Provide the (x, y) coordinate of the cell's center where the given text is located.  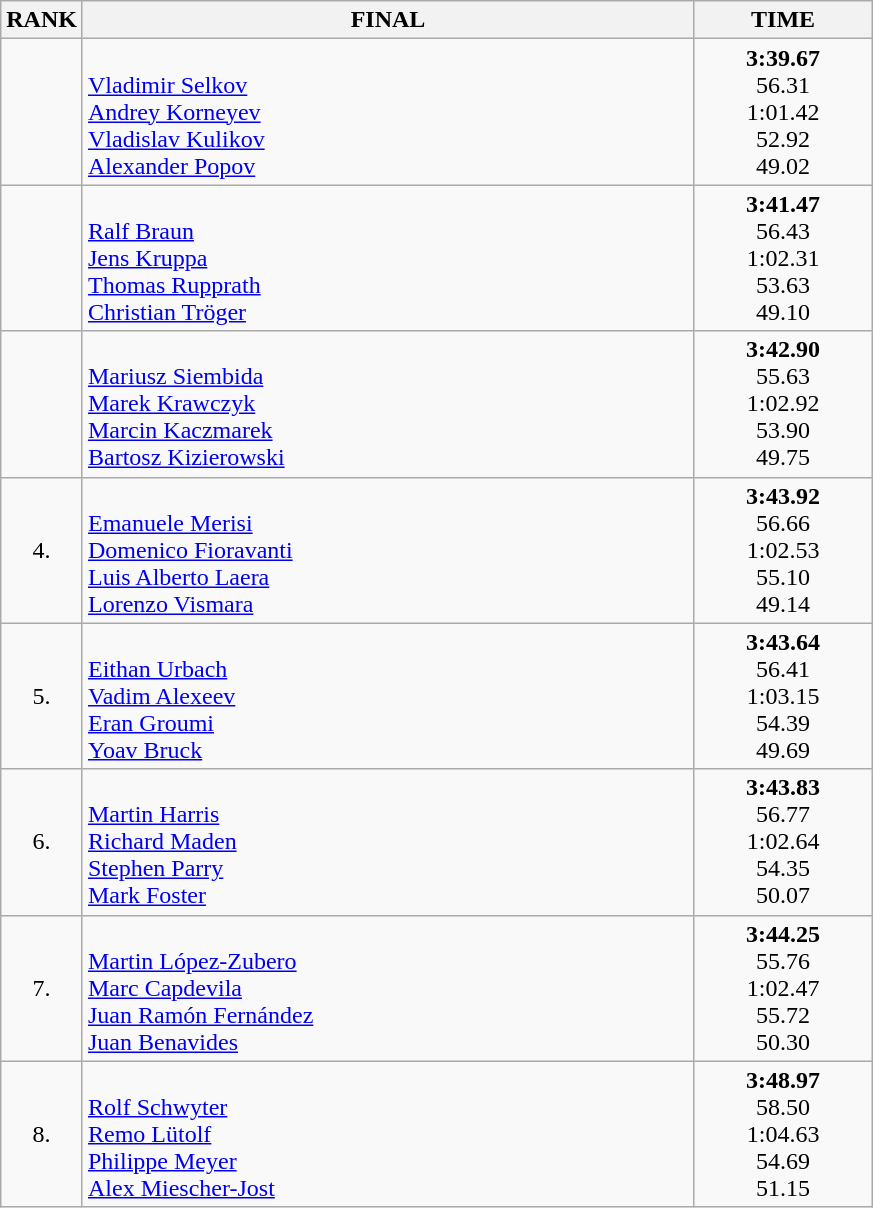
4. (42, 550)
3:41.4756.431:02.3153.6349.10 (784, 258)
Ralf BraunJens KruppaThomas RupprathChristian Tröger (388, 258)
Vladimir SelkovAndrey KorneyevVladislav KulikovAlexander Popov (388, 112)
FINAL (388, 20)
3:39.6756.311:01.4252.9249.02 (784, 112)
5. (42, 696)
8. (42, 1134)
3:44.2555.761:02.4755.7250.30 (784, 988)
Eithan UrbachVadim AlexeevEran GroumiYoav Bruck (388, 696)
RANK (42, 20)
3:43.8356.771:02.6454.3550.07 (784, 842)
Emanuele MerisiDomenico FioravantiLuis Alberto LaeraLorenzo Vismara (388, 550)
TIME (784, 20)
3:43.6456.411:03.1554.3949.69 (784, 696)
3:43.9256.661:02.5355.1049.14 (784, 550)
3:42.9055.631:02.9253.9049.75 (784, 404)
Mariusz SiembidaMarek KrawczykMarcin KaczmarekBartosz Kizierowski (388, 404)
Rolf SchwyterRemo LütolfPhilippe MeyerAlex Miescher-Jost (388, 1134)
Martin HarrisRichard MadenStephen ParryMark Foster (388, 842)
3:48.9758.501:04.6354.6951.15 (784, 1134)
Martin López-ZuberoMarc CapdevilaJuan Ramón FernándezJuan Benavides (388, 988)
7. (42, 988)
6. (42, 842)
